Return the [X, Y] coordinate for the center point of the cell that contains the specified text.  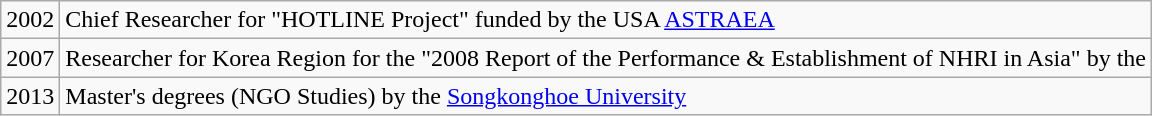
2007 [30, 58]
2013 [30, 96]
2002 [30, 20]
Researcher for Korea Region for the "2008 Report of the Performance & Establishment of NHRI in Asia" by the [606, 58]
Master's degrees (NGO Studies) by the Songkonghoe University [606, 96]
Chief Researcher for "HOTLINE Project" funded by the USA ASTRAEA [606, 20]
